Provide the [x, y] coordinate of the cell's center where the given text is located.  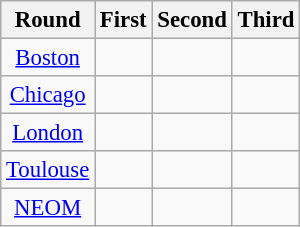
First [124, 20]
Round [48, 20]
Chicago [48, 95]
Boston [48, 58]
Toulouse [48, 170]
Third [266, 20]
London [48, 133]
Second [192, 20]
NEOM [48, 208]
